For the text-containing cell, return its midpoint in (x, y) coordinate format. 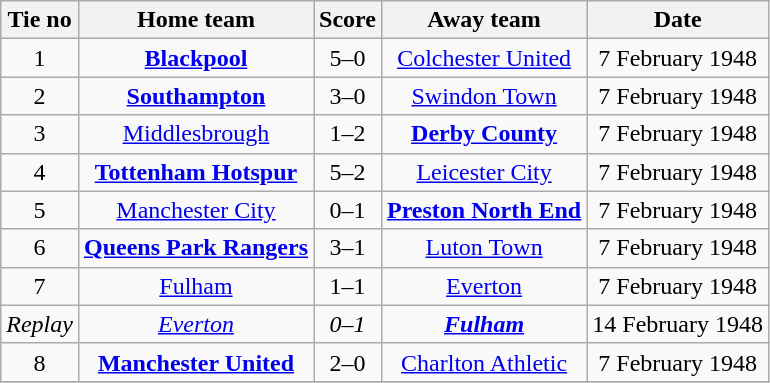
Preston North End (484, 210)
3 (40, 134)
Date (678, 20)
Colchester United (484, 58)
Swindon Town (484, 96)
Manchester City (196, 210)
7 (40, 286)
1–2 (348, 134)
Manchester United (196, 362)
4 (40, 172)
Replay (40, 324)
Away team (484, 20)
Tie no (40, 20)
2–0 (348, 362)
14 February 1948 (678, 324)
Derby County (484, 134)
1–1 (348, 286)
5–2 (348, 172)
Score (348, 20)
Luton Town (484, 248)
1 (40, 58)
Blackpool (196, 58)
Southampton (196, 96)
Charlton Athletic (484, 362)
Middlesbrough (196, 134)
Home team (196, 20)
6 (40, 248)
Leicester City (484, 172)
5–0 (348, 58)
3–1 (348, 248)
2 (40, 96)
Queens Park Rangers (196, 248)
5 (40, 210)
3–0 (348, 96)
Tottenham Hotspur (196, 172)
8 (40, 362)
